Pinpoint the cell where the given text exists, returning its (X, Y) midpoint coordinate. 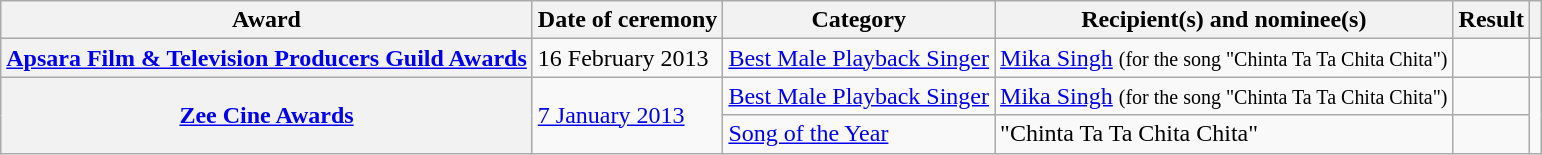
"Chinta Ta Ta Chita Chita" (1224, 134)
16 February 2013 (628, 58)
Recipient(s) and nominee(s) (1224, 20)
7 January 2013 (628, 115)
Category (859, 20)
Apsara Film & Television Producers Guild Awards (267, 58)
Date of ceremony (628, 20)
Result (1491, 20)
Song of the Year (859, 134)
Award (267, 20)
Zee Cine Awards (267, 115)
